Scan for the cell matching the given text and deliver its [x, y] coordinate at center. 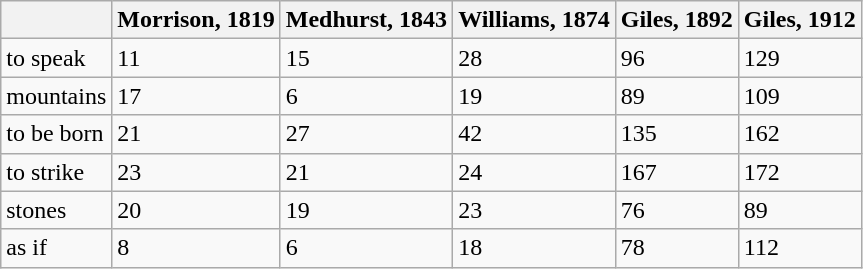
mountains [56, 96]
Giles, 1892 [676, 20]
17 [196, 96]
to be born [56, 134]
129 [800, 58]
8 [196, 248]
76 [676, 210]
11 [196, 58]
28 [534, 58]
96 [676, 58]
162 [800, 134]
78 [676, 248]
167 [676, 172]
Williams, 1874 [534, 20]
stones [56, 210]
135 [676, 134]
Morrison, 1819 [196, 20]
27 [366, 134]
24 [534, 172]
172 [800, 172]
18 [534, 248]
to speak [56, 58]
Giles, 1912 [800, 20]
112 [800, 248]
15 [366, 58]
as if [56, 248]
109 [800, 96]
Medhurst, 1843 [366, 20]
42 [534, 134]
to strike [56, 172]
20 [196, 210]
